Search for the cell housing the specified text and yield its [x, y] center coordinate. 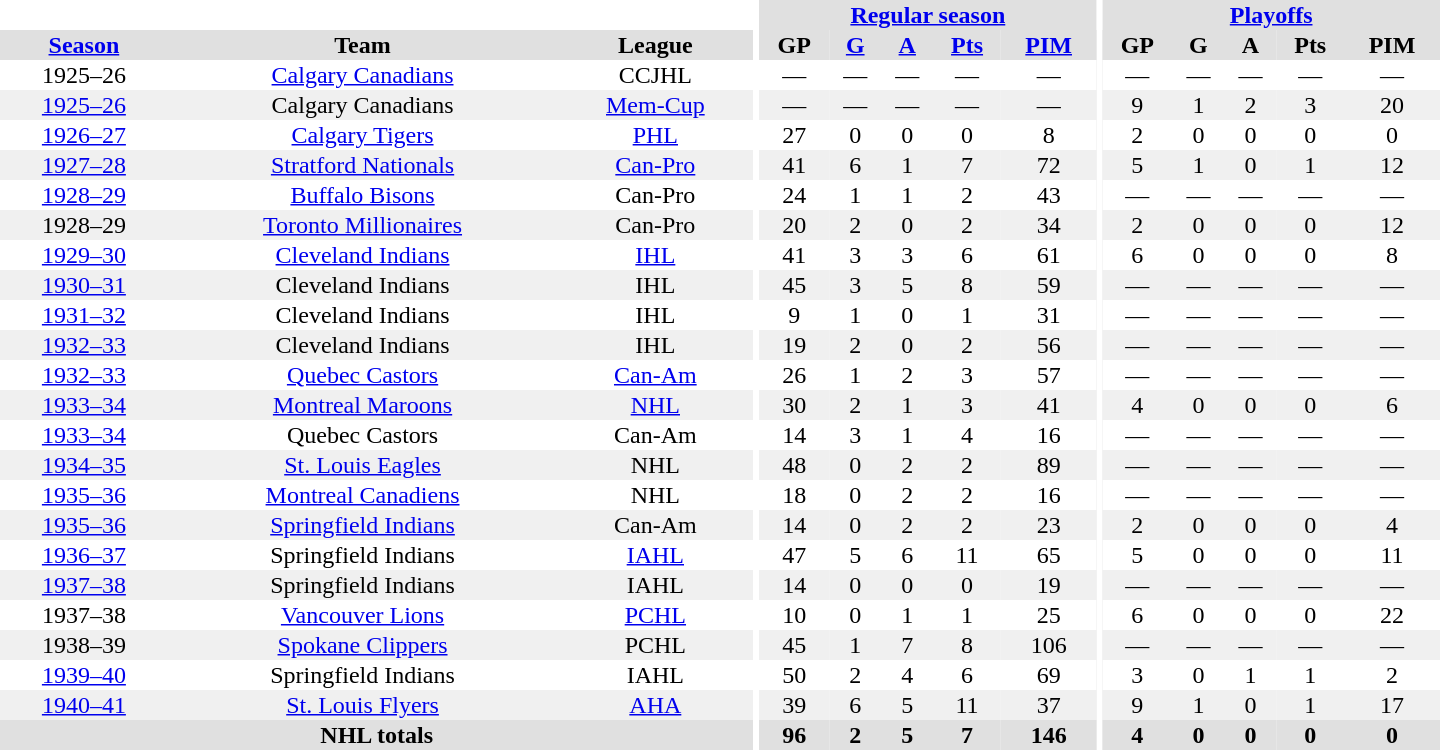
48 [794, 465]
23 [1049, 525]
1929–30 [84, 255]
1940–41 [84, 705]
25 [1049, 615]
Mem-Cup [655, 105]
Stratford Nationals [363, 165]
96 [794, 735]
50 [794, 675]
1934–35 [84, 465]
26 [794, 375]
89 [1049, 465]
NHL totals [376, 735]
106 [1049, 645]
Spokane Clippers [363, 645]
65 [1049, 555]
18 [794, 495]
10 [794, 615]
24 [794, 195]
PHL [655, 135]
Playoffs [1271, 15]
St. Louis Flyers [363, 705]
47 [794, 555]
22 [1392, 615]
AHA [655, 705]
1926–27 [84, 135]
League [655, 45]
CCJHL [655, 75]
17 [1392, 705]
St. Louis Eagles [363, 465]
Calgary Tigers [363, 135]
Vancouver Lions [363, 615]
39 [794, 705]
Toronto Millionaires [363, 225]
1927–28 [84, 165]
1930–31 [84, 285]
1938–39 [84, 645]
27 [794, 135]
59 [1049, 285]
146 [1049, 735]
69 [1049, 675]
56 [1049, 345]
72 [1049, 165]
1931–32 [84, 315]
34 [1049, 225]
1939–40 [84, 675]
Team [363, 45]
57 [1049, 375]
30 [794, 405]
31 [1049, 315]
43 [1049, 195]
Montreal Canadiens [363, 495]
37 [1049, 705]
Buffalo Bisons [363, 195]
Season [84, 45]
1936–37 [84, 555]
Montreal Maroons [363, 405]
Regular season [928, 15]
61 [1049, 255]
